Identify which cell holds the provided text, then report its [x, y] central coordinate. 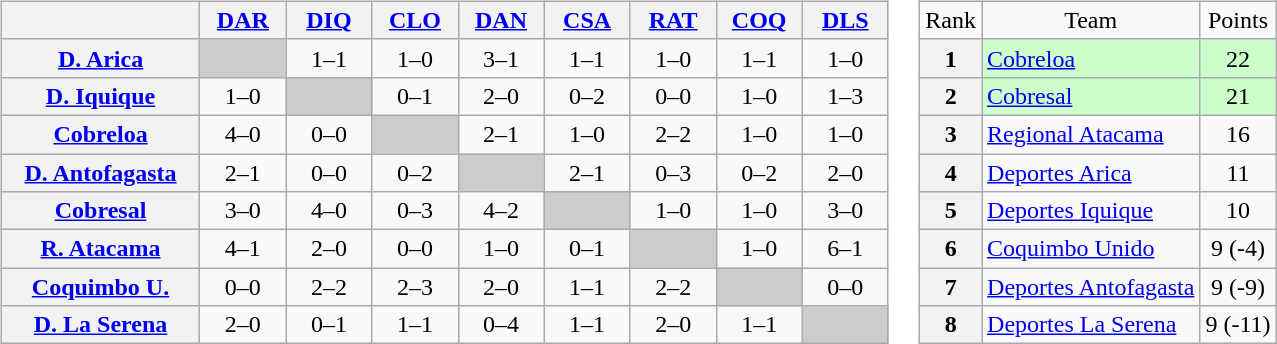
2 [951, 96]
3–1 [501, 58]
7 [951, 287]
Regional Atacama [1091, 134]
R. Atacama [100, 249]
Deportes Iquique [1091, 211]
D. Arica [100, 58]
Coquimbo Unido [1091, 249]
3 [951, 134]
DAN [501, 20]
8 [951, 325]
21 [1238, 96]
22 [1238, 58]
DAR [243, 20]
16 [1238, 134]
4 [951, 173]
CSA [587, 20]
RAT [673, 20]
CLO [415, 20]
1 [951, 58]
D. Antofagasta [100, 173]
Deportes La Serena [1091, 325]
Coquimbo U. [100, 287]
9 (-4) [1238, 249]
DIQ [329, 20]
9 (-11) [1238, 325]
6 [951, 249]
9 (-9) [1238, 287]
Deportes Arica [1091, 173]
COQ [759, 20]
11 [1238, 173]
2–3 [415, 287]
Rank [951, 20]
Deportes Antofagasta [1091, 287]
4–1 [243, 249]
6–1 [845, 249]
D. La Serena [100, 325]
Team [1091, 20]
10 [1238, 211]
5 [951, 211]
Points [1238, 20]
0–4 [501, 325]
4–2 [501, 211]
D. Iquique [100, 96]
DLS [845, 20]
1–3 [845, 96]
